Search for the cell housing the specified text and yield its [x, y] center coordinate. 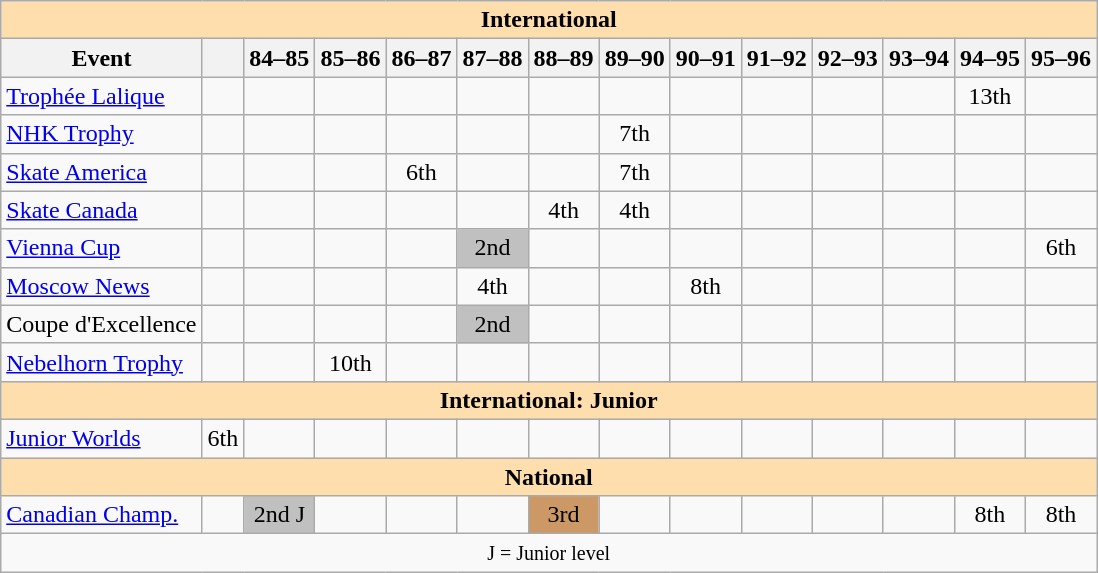
3rd [564, 515]
85–86 [350, 58]
J = Junior level [549, 553]
2nd J [280, 515]
92–93 [848, 58]
87–88 [492, 58]
93–94 [918, 58]
Vienna Cup [102, 248]
NHK Trophy [102, 134]
94–95 [990, 58]
Coupe d'Excellence [102, 324]
Moscow News [102, 286]
95–96 [1060, 58]
International [549, 20]
Nebelhorn Trophy [102, 362]
86–87 [422, 58]
National [549, 477]
International: Junior [549, 400]
Skate Canada [102, 210]
10th [350, 362]
13th [990, 96]
88–89 [564, 58]
Trophée Lalique [102, 96]
84–85 [280, 58]
Skate America [102, 172]
Canadian Champ. [102, 515]
90–91 [706, 58]
89–90 [634, 58]
Junior Worlds [102, 438]
91–92 [776, 58]
Event [102, 58]
